Extract the (X, Y) coordinate from the center of the cell holding the provided text.  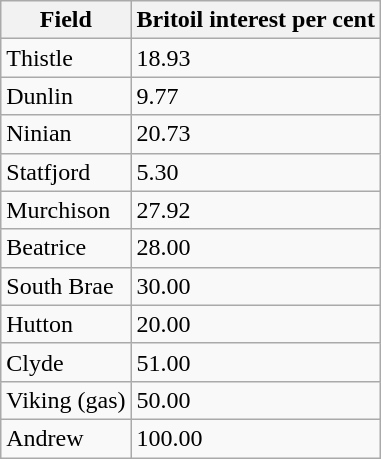
51.00 (256, 362)
Field (66, 20)
Viking (gas) (66, 400)
5.30 (256, 172)
Thistle (66, 58)
Hutton (66, 324)
20.73 (256, 134)
Statfjord (66, 172)
18.93 (256, 58)
9.77 (256, 96)
Britoil interest per cent (256, 20)
Ninian (66, 134)
28.00 (256, 248)
50.00 (256, 400)
South Brae (66, 286)
20.00 (256, 324)
Dunlin (66, 96)
Murchison (66, 210)
30.00 (256, 286)
Beatrice (66, 248)
100.00 (256, 438)
Clyde (66, 362)
27.92 (256, 210)
Andrew (66, 438)
